Scan for the cell matching the given text and deliver its [x, y] coordinate at center. 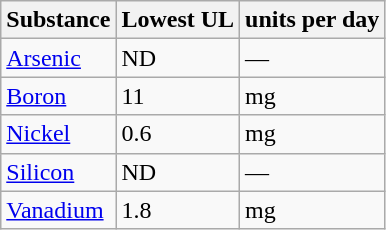
Arsenic [58, 58]
units per day [312, 20]
11 [178, 96]
Silicon [58, 172]
Substance [58, 20]
Lowest UL [178, 20]
Boron [58, 96]
1.8 [178, 210]
0.6 [178, 134]
Vanadium [58, 210]
Nickel [58, 134]
